Scan for the cell matching the given text and deliver its (x, y) coordinate at center. 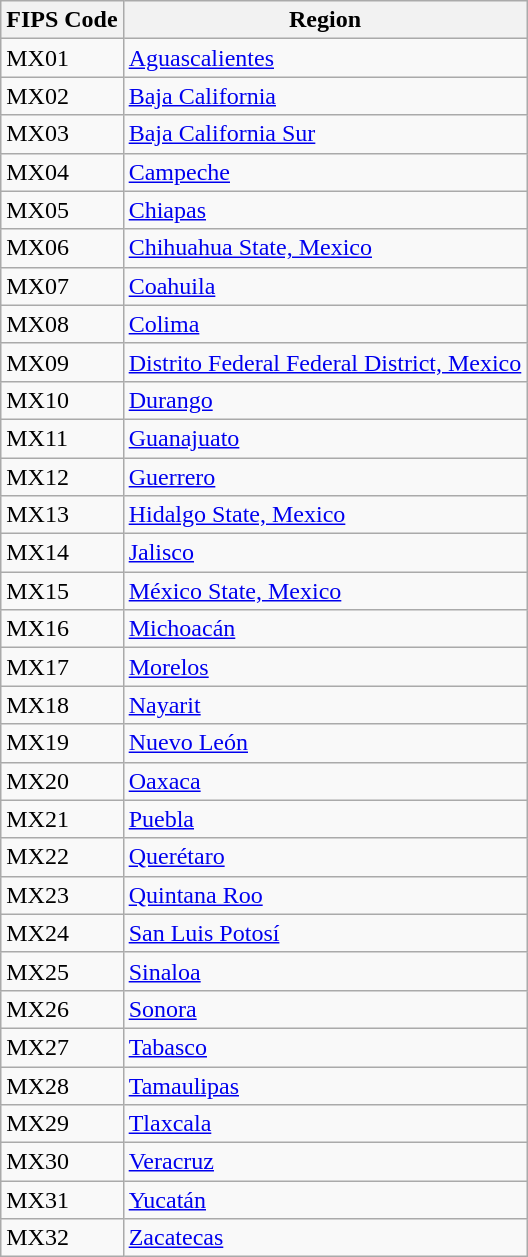
Distrito Federal Federal District, Mexico (325, 362)
San Luis Potosí (325, 933)
MX31 (62, 1200)
Guerrero (325, 477)
MX10 (62, 400)
Tamaulipas (325, 1085)
Baja California Sur (325, 134)
Oaxaca (325, 781)
MX08 (62, 324)
MX15 (62, 591)
MX26 (62, 1009)
Jalisco (325, 553)
MX02 (62, 96)
Region (325, 20)
Quintana Roo (325, 895)
Durango (325, 400)
Guanajuato (325, 438)
Baja California (325, 96)
MX32 (62, 1238)
Hidalgo State, Mexico (325, 515)
MX01 (62, 58)
MX09 (62, 362)
Coahuila (325, 286)
MX24 (62, 933)
Nayarit (325, 705)
MX27 (62, 1047)
Colima (325, 324)
Morelos (325, 667)
Tabasco (325, 1047)
FIPS Code (62, 20)
Chihuahua State, Mexico (325, 248)
MX04 (62, 172)
Tlaxcala (325, 1124)
MX12 (62, 477)
Sinaloa (325, 971)
Chiapas (325, 210)
MX16 (62, 629)
México State, Mexico (325, 591)
MX03 (62, 134)
MX18 (62, 705)
MX22 (62, 857)
MX14 (62, 553)
Puebla (325, 819)
MX20 (62, 781)
MX17 (62, 667)
MX07 (62, 286)
MX11 (62, 438)
Michoacán (325, 629)
MX25 (62, 971)
Aguascalientes (325, 58)
MX23 (62, 895)
Sonora (325, 1009)
MX30 (62, 1162)
MX13 (62, 515)
Nuevo León (325, 743)
Campeche (325, 172)
MX06 (62, 248)
MX19 (62, 743)
MX28 (62, 1085)
MX05 (62, 210)
Zacatecas (325, 1238)
Veracruz (325, 1162)
Querétaro (325, 857)
Yucatán (325, 1200)
MX29 (62, 1124)
MX21 (62, 819)
